Extract the (x, y) coordinate from the center of the cell holding the provided text.  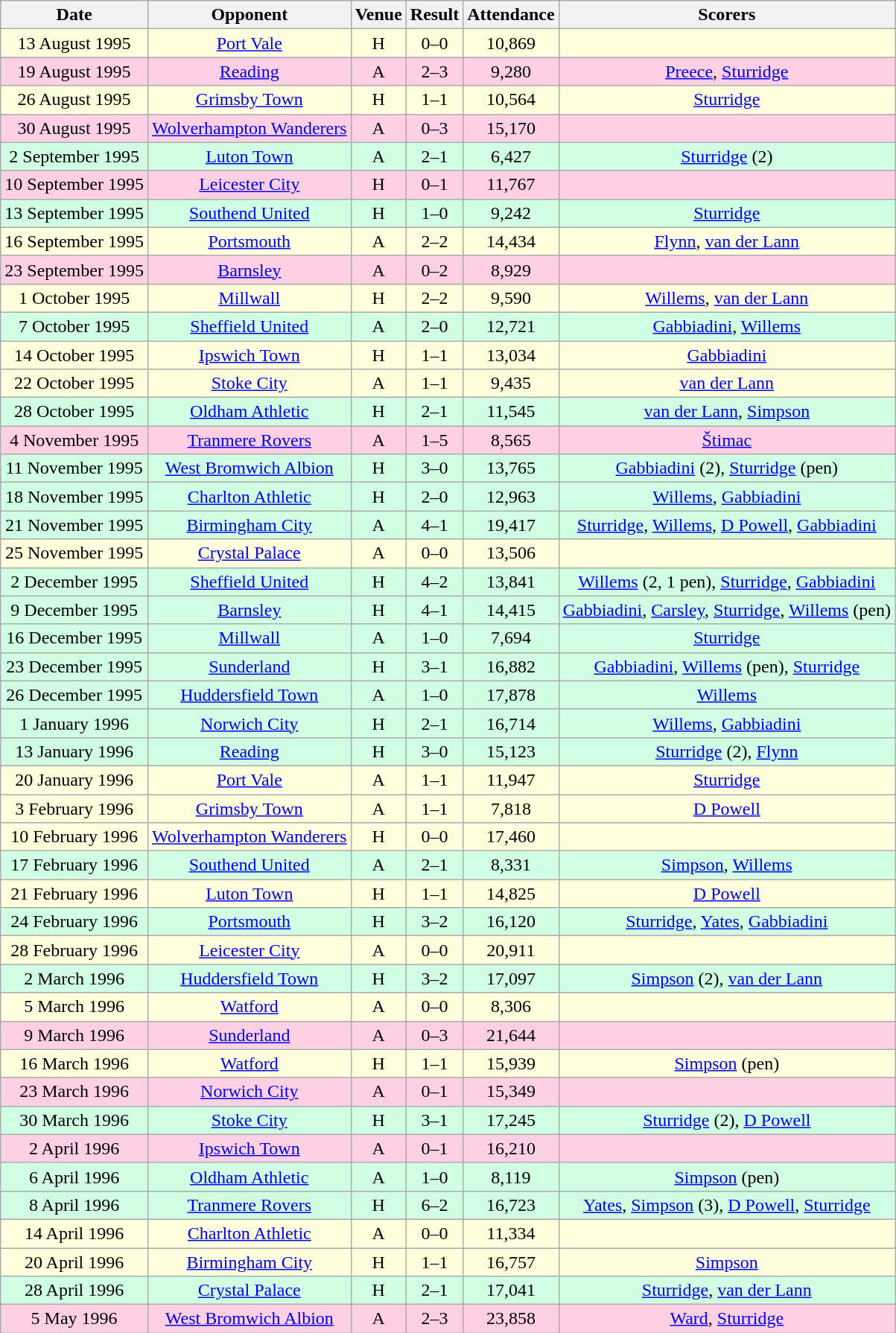
Gabbiadini, Willems (pen), Sturridge (727, 666)
24 February 1996 (74, 922)
Sturridge, Willems, D Powell, Gabbiadini (727, 525)
26 August 1995 (74, 100)
Štimac (727, 440)
19,417 (511, 525)
20 January 1996 (74, 780)
15,939 (511, 1063)
2 April 1996 (74, 1148)
17,041 (511, 1291)
6,427 (511, 156)
8,331 (511, 865)
14,434 (511, 241)
13 August 1995 (74, 43)
Sturridge, Yates, Gabbiadini (727, 922)
21,644 (511, 1035)
Sturridge (2) (727, 156)
10,869 (511, 43)
8,119 (511, 1177)
8,929 (511, 270)
9,242 (511, 213)
Simpson (2), van der Lann (727, 979)
28 October 1995 (74, 412)
14 April 1996 (74, 1233)
23 September 1995 (74, 270)
Result (434, 15)
2 March 1996 (74, 979)
15,349 (511, 1092)
0–2 (434, 270)
2 September 1995 (74, 156)
Opponent (249, 15)
13,841 (511, 582)
8 April 1996 (74, 1205)
11,947 (511, 780)
1 January 1996 (74, 723)
4 November 1995 (74, 440)
Gabbiadini (2), Sturridge (pen) (727, 468)
2 December 1995 (74, 582)
9,280 (511, 71)
15,123 (511, 751)
van der Lann, Simpson (727, 412)
10,564 (511, 100)
Scorers (727, 15)
21 November 1995 (74, 525)
14 October 1995 (74, 355)
12,963 (511, 497)
Sturridge (2), Flynn (727, 751)
Simpson (727, 1262)
Simpson, Willems (727, 865)
Date (74, 15)
10 February 1996 (74, 837)
12,721 (511, 326)
4–2 (434, 582)
Ward, Sturridge (727, 1319)
16 December 1995 (74, 638)
22 October 1995 (74, 384)
21 February 1996 (74, 894)
7,818 (511, 808)
17,878 (511, 695)
Venue (378, 15)
13,765 (511, 468)
23 March 1996 (74, 1092)
Flynn, van der Lann (727, 241)
13 January 1996 (74, 751)
1 October 1995 (74, 298)
28 April 1996 (74, 1291)
Preece, Sturridge (727, 71)
26 December 1995 (74, 695)
1–5 (434, 440)
5 May 1996 (74, 1319)
20,911 (511, 950)
13,034 (511, 355)
11,545 (511, 412)
13 September 1995 (74, 213)
9 December 1995 (74, 610)
16,120 (511, 922)
11,334 (511, 1233)
7,694 (511, 638)
Willems (727, 695)
Willems (2, 1 pen), Sturridge, Gabbiadini (727, 582)
5 March 1996 (74, 1007)
Yates, Simpson (3), D Powell, Sturridge (727, 1205)
Sturridge, van der Lann (727, 1291)
Willems, van der Lann (727, 298)
6 April 1996 (74, 1177)
9 March 1996 (74, 1035)
10 September 1995 (74, 185)
9,435 (511, 384)
23,858 (511, 1319)
14,415 (511, 610)
30 March 1996 (74, 1120)
Gabbiadini, Carsley, Sturridge, Willems (pen) (727, 610)
17 February 1996 (74, 865)
7 October 1995 (74, 326)
30 August 1995 (74, 128)
Gabbiadini, Willems (727, 326)
17,460 (511, 837)
6–2 (434, 1205)
9,590 (511, 298)
11,767 (511, 185)
16,882 (511, 666)
16 March 1996 (74, 1063)
16,757 (511, 1262)
16,210 (511, 1148)
28 February 1996 (74, 950)
16,714 (511, 723)
Attendance (511, 15)
16 September 1995 (74, 241)
19 August 1995 (74, 71)
Gabbiadini (727, 355)
13,506 (511, 553)
8,565 (511, 440)
17,245 (511, 1120)
Sturridge (2), D Powell (727, 1120)
20 April 1996 (74, 1262)
van der Lann (727, 384)
15,170 (511, 128)
16,723 (511, 1205)
17,097 (511, 979)
23 December 1995 (74, 666)
14,825 (511, 894)
3 February 1996 (74, 808)
18 November 1995 (74, 497)
25 November 1995 (74, 553)
11 November 1995 (74, 468)
8,306 (511, 1007)
